Extract the [X, Y] coordinate from the center of the cell holding the provided text.  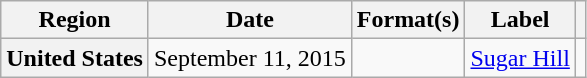
Region [75, 20]
Date [250, 20]
September 11, 2015 [250, 58]
Sugar Hill [520, 58]
Label [520, 20]
United States [75, 58]
Format(s) [408, 20]
